Determine the [X, Y] coordinate at the center of the cell enclosing the given text.  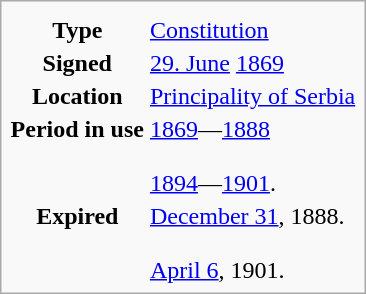
Principality of Serbia [252, 96]
Period in use [77, 156]
Signed [77, 63]
Expired [77, 243]
1869—1888 1894—1901. [252, 156]
Constitution [252, 30]
29. June 1869 [252, 63]
Type [77, 30]
December 31, 1888. April 6, 1901. [252, 243]
Location [77, 96]
